Return [X, Y] of the center of cell containing provided text 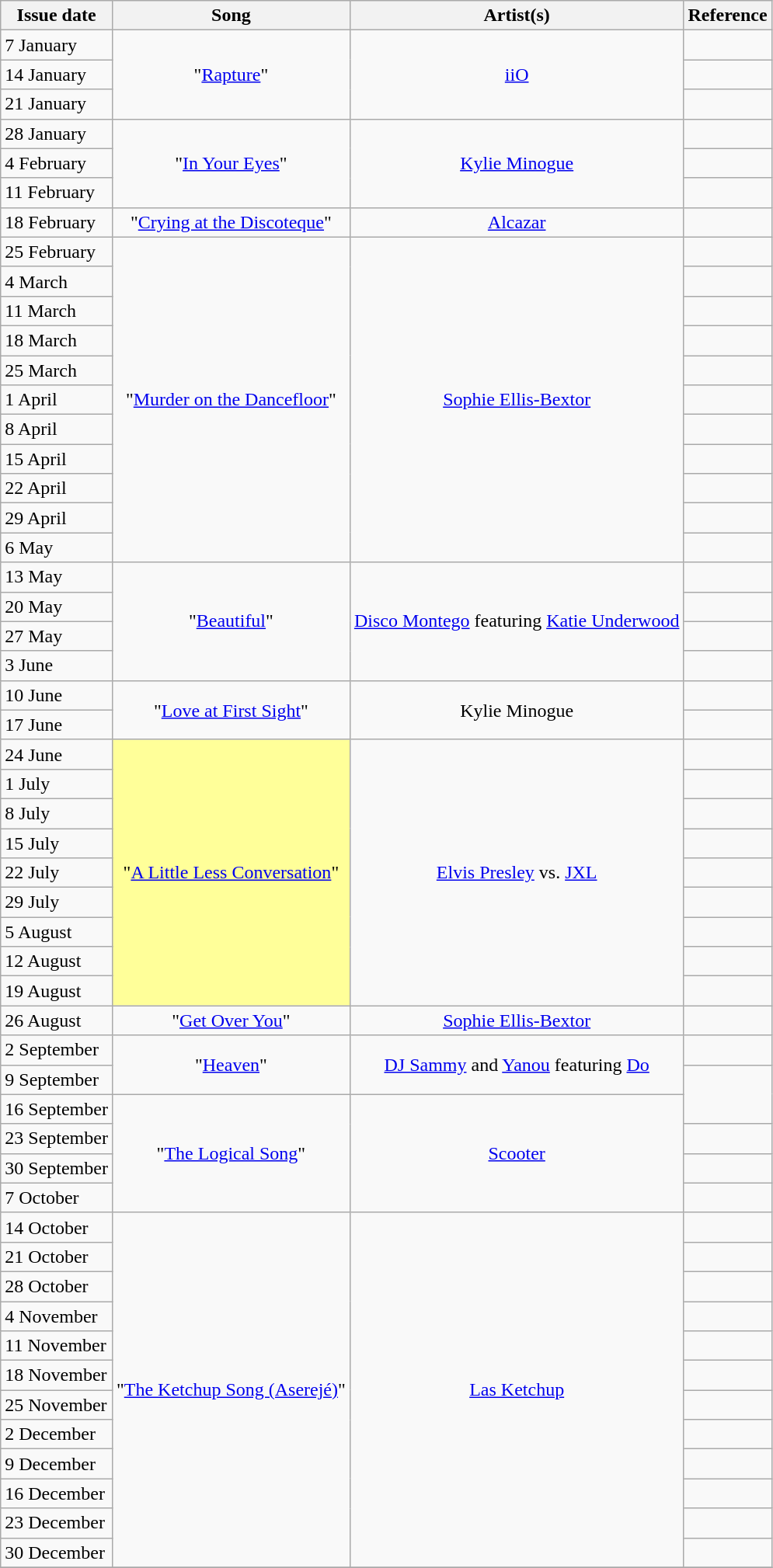
Las Ketchup [517, 1390]
27 May [57, 636]
18 November [57, 1375]
6 May [57, 548]
15 April [57, 459]
28 January [57, 134]
4 February [57, 163]
7 October [57, 1198]
23 December [57, 1523]
"Rapture" [231, 75]
11 February [57, 193]
Scooter [517, 1153]
"Crying at the Discoteque" [231, 222]
"A Little Less Conversation" [231, 873]
9 December [57, 1464]
5 August [57, 932]
18 March [57, 340]
30 December [57, 1552]
"Murder on the Dancefloor" [231, 399]
26 August [57, 1020]
7 January [57, 45]
"Get Over You" [231, 1020]
13 May [57, 577]
18 February [57, 222]
1 April [57, 400]
4 March [57, 281]
Issue date [57, 16]
Elvis Presley vs. JXL [517, 873]
1 July [57, 784]
16 September [57, 1109]
DJ Sammy and Yanou featuring Do [517, 1065]
22 April [57, 488]
25 November [57, 1405]
25 March [57, 370]
Alcazar [517, 222]
8 July [57, 813]
22 July [57, 873]
14 January [57, 75]
25 February [57, 252]
12 August [57, 961]
3 June [57, 666]
"Love at First Sight" [231, 710]
24 June [57, 754]
19 August [57, 991]
iiO [517, 75]
23 September [57, 1139]
Reference [727, 16]
14 October [57, 1227]
21 October [57, 1257]
Song [231, 16]
"Beautiful" [231, 621]
21 January [57, 104]
"The Logical Song" [231, 1153]
Disco Montego featuring Katie Underwood [517, 621]
29 July [57, 902]
20 May [57, 607]
15 July [57, 843]
11 March [57, 311]
28 October [57, 1286]
2 September [57, 1050]
11 November [57, 1346]
"The Ketchup Song (Aserejé)" [231, 1390]
30 September [57, 1168]
9 September [57, 1080]
"Heaven" [231, 1065]
4 November [57, 1316]
17 June [57, 725]
29 April [57, 518]
2 December [57, 1434]
10 June [57, 695]
Artist(s) [517, 16]
8 April [57, 429]
"In Your Eyes" [231, 163]
16 December [57, 1493]
